Extract the (X, Y) coordinate from the center of the cell holding the provided text.  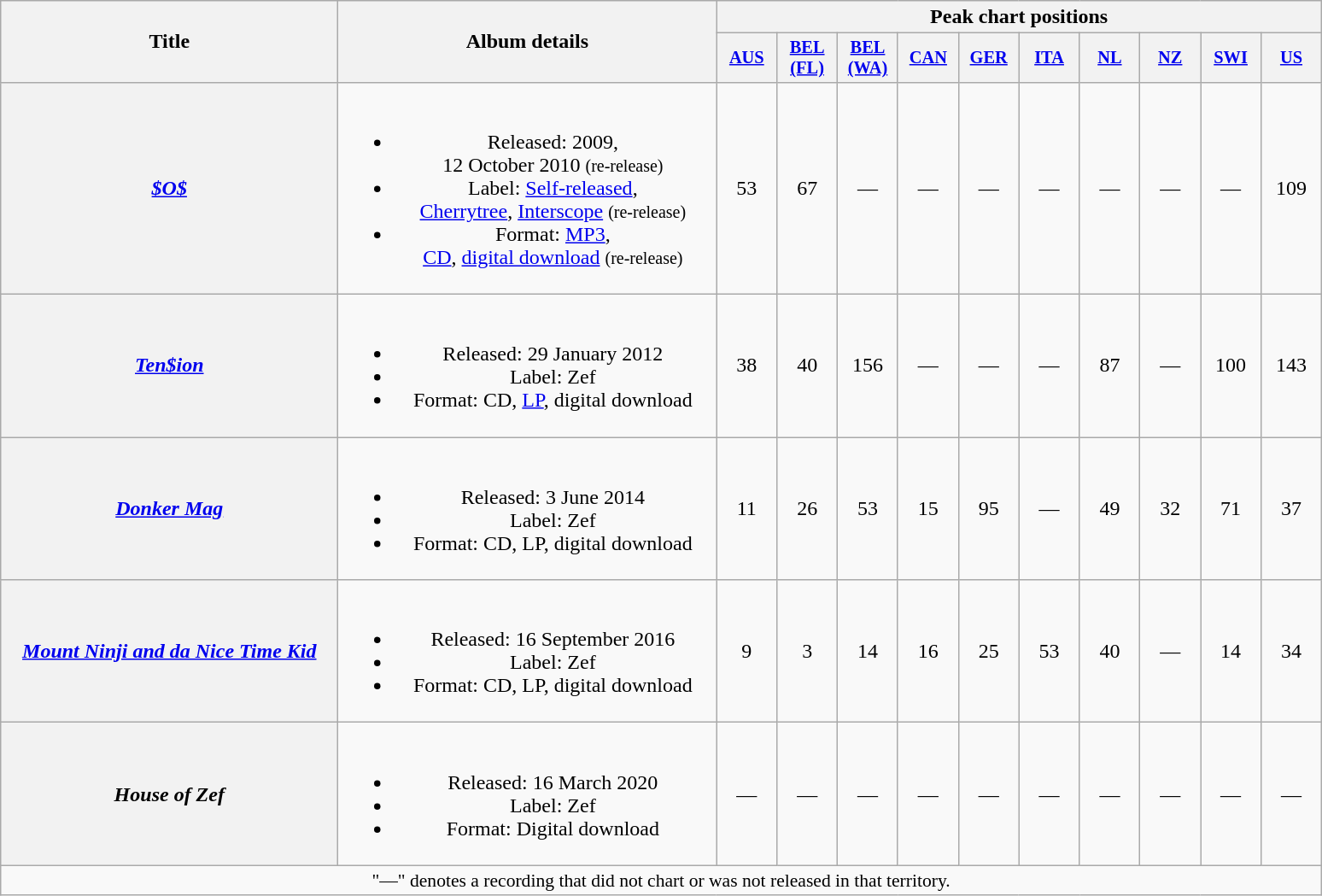
95 (989, 509)
Released: 16 September 2016Label: ZefFormat: CD, LP, digital download (528, 651)
34 (1291, 651)
87 (1110, 366)
BEL(FL) (808, 58)
9 (746, 651)
Released: 16 March 2020Label: ZefFormat: Digital download (528, 794)
49 (1110, 509)
32 (1170, 509)
AUS (746, 58)
ITA (1049, 58)
US (1291, 58)
16 (927, 651)
25 (989, 651)
Peak chart positions (1020, 17)
26 (808, 509)
$O$ (169, 188)
15 (927, 509)
Mount Ninji and da Nice Time Kid (169, 651)
Released: 29 January 2012Label: ZefFormat: CD, LP, digital download (528, 366)
House of Zef (169, 794)
Donker Mag (169, 509)
Album details (528, 42)
37 (1291, 509)
100 (1231, 366)
GER (989, 58)
11 (746, 509)
71 (1231, 509)
NZ (1170, 58)
CAN (927, 58)
38 (746, 366)
"—" denotes a recording that did not chart or was not released in that territory. (661, 881)
BEL(WA) (868, 58)
156 (868, 366)
67 (808, 188)
Released: 2009,12 October 2010 (re-release)Label: Self-released,Cherrytree, Interscope (re-release)Format: MP3,CD, digital download (re-release) (528, 188)
NL (1110, 58)
3 (808, 651)
109 (1291, 188)
143 (1291, 366)
Released: 3 June 2014Label: ZefFormat: CD, LP, digital download (528, 509)
Ten$ion (169, 366)
Title (169, 42)
SWI (1231, 58)
